Find where the given text appears and provide that cell's center as [x, y] coordinate. 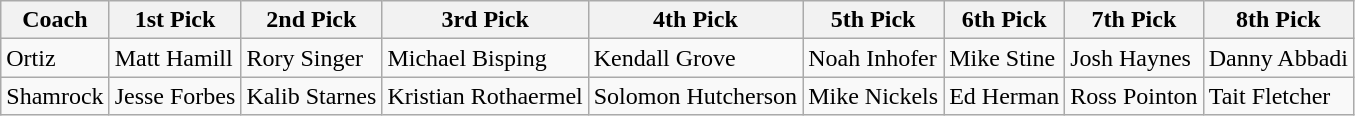
Josh Haynes [1134, 58]
Noah Inhofer [874, 58]
Michael Bisping [485, 58]
Kendall Grove [695, 58]
8th Pick [1278, 20]
Shamrock [55, 96]
Coach [55, 20]
Mike Nickels [874, 96]
1st Pick [175, 20]
3rd Pick [485, 20]
4th Pick [695, 20]
Solomon Hutcherson [695, 96]
Kalib Starnes [312, 96]
Danny Abbadi [1278, 58]
Kristian Rothaermel [485, 96]
Tait Fletcher [1278, 96]
Mike Stine [1004, 58]
Ed Herman [1004, 96]
Rory Singer [312, 58]
Ross Pointon [1134, 96]
2nd Pick [312, 20]
6th Pick [1004, 20]
Jesse Forbes [175, 96]
5th Pick [874, 20]
Ortiz [55, 58]
Matt Hamill [175, 58]
7th Pick [1134, 20]
